Identify which cell holds the provided text, then report its (X, Y) central coordinate. 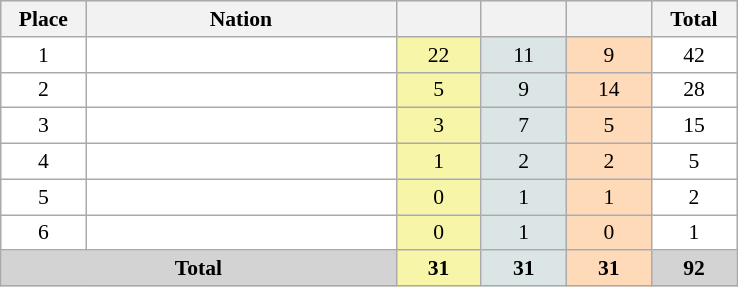
28 (694, 90)
7 (524, 126)
4 (44, 162)
22 (438, 55)
Nation (241, 19)
42 (694, 55)
14 (608, 90)
Place (44, 19)
6 (44, 233)
15 (694, 126)
92 (694, 269)
11 (524, 55)
